Determine the (x, y) coordinate at the center of the cell enclosing the given text.  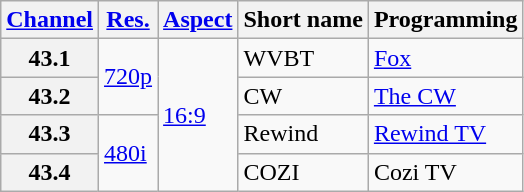
43.1 (50, 58)
Rewind (303, 134)
Rewind TV (446, 134)
43.2 (50, 96)
43.3 (50, 134)
CW (303, 96)
WVBT (303, 58)
COZI (303, 172)
43.4 (50, 172)
Res. (128, 20)
480i (128, 153)
16:9 (198, 115)
Aspect (198, 20)
720p (128, 77)
Cozi TV (446, 172)
Channel (50, 20)
Short name (303, 20)
The CW (446, 96)
Programming (446, 20)
Fox (446, 58)
